Return [x, y] of the center of cell containing provided text 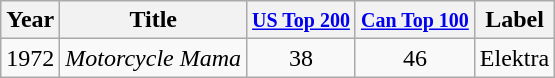
Title [154, 20]
Motorcycle Mama [154, 58]
Label [514, 20]
Year [30, 20]
Elektra [514, 58]
46 [414, 58]
1972 [30, 58]
Can Top 100 [414, 20]
38 [302, 58]
US Top 200 [302, 20]
